Capture the cell that displays the provided text and extract its (X, Y) central coordinate. 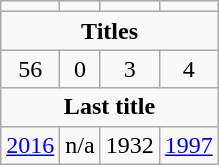
1997 (188, 145)
0 (80, 69)
1932 (130, 145)
3 (130, 69)
Last title (110, 107)
4 (188, 69)
2016 (30, 145)
Titles (110, 31)
n/a (80, 145)
56 (30, 69)
